Output the [X, Y] coordinate of the center of the cell containing the given text.  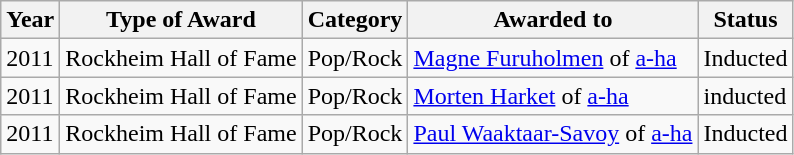
Paul Waaktaar-Savoy of a-ha [553, 134]
Morten Harket of a-ha [553, 96]
Status [746, 20]
Awarded to [553, 20]
inducted [746, 96]
Year [30, 20]
Type of Award [181, 20]
Category [355, 20]
Magne Furuholmen of a-ha [553, 58]
